Detect which cell encompasses the target text, then output its (X, Y) center coordinate. 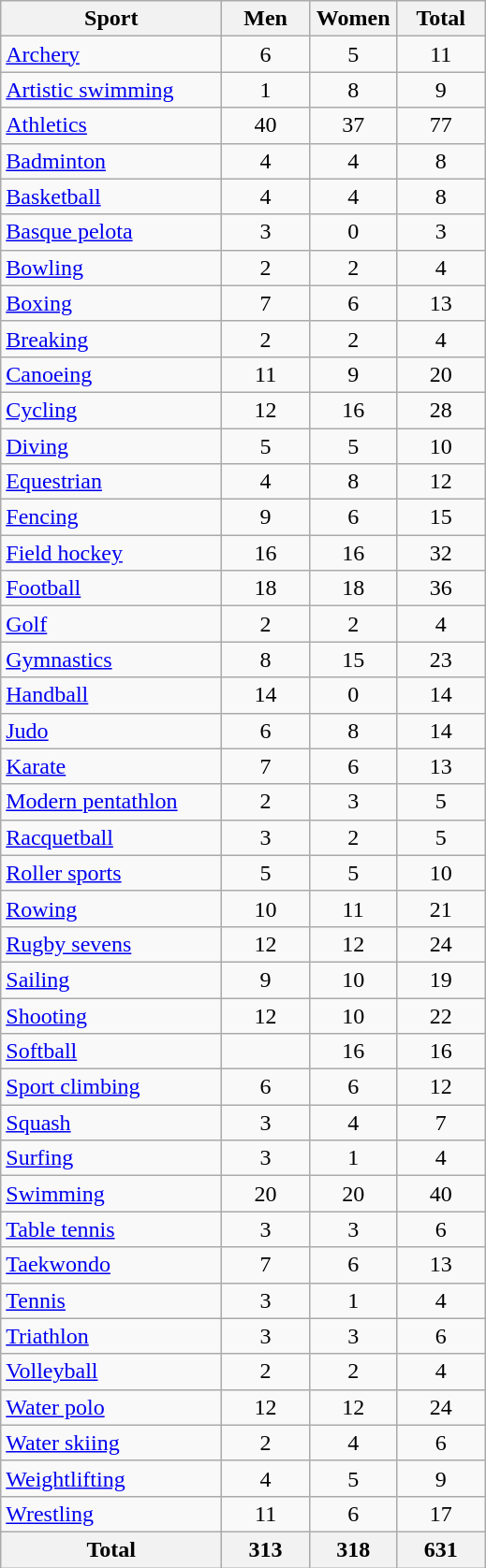
Karate (111, 766)
Women (353, 19)
Surfing (111, 1158)
Basketball (111, 196)
21 (441, 908)
Roller sports (111, 873)
Modern pentathlon (111, 802)
Squash (111, 1123)
Weightlifting (111, 1478)
Breaking (111, 339)
Triathlon (111, 1336)
28 (441, 410)
17 (441, 1514)
23 (441, 660)
Canoeing (111, 374)
Volleyball (111, 1372)
Men (266, 19)
Cycling (111, 410)
Sport (111, 19)
318 (353, 1549)
Football (111, 588)
32 (441, 553)
Basque pelota (111, 232)
Table tennis (111, 1229)
Boxing (111, 303)
Swimming (111, 1194)
Athletics (111, 125)
Handball (111, 695)
Field hockey (111, 553)
Equestrian (111, 482)
313 (266, 1549)
Artistic swimming (111, 90)
36 (441, 588)
Taekwondo (111, 1265)
Rowing (111, 908)
37 (353, 125)
22 (441, 1015)
Gymnastics (111, 660)
Tennis (111, 1300)
631 (441, 1549)
Archery (111, 54)
Water polo (111, 1407)
19 (441, 980)
Fencing (111, 517)
Rugby sevens (111, 944)
Diving (111, 446)
Racquetball (111, 837)
Sailing (111, 980)
Water skiing (111, 1443)
Golf (111, 624)
77 (441, 125)
Judo (111, 731)
Bowling (111, 268)
Badminton (111, 161)
Wrestling (111, 1514)
Shooting (111, 1015)
Softball (111, 1052)
Sport climbing (111, 1087)
